Detect which cell encompasses the target text, then output its (x, y) center coordinate. 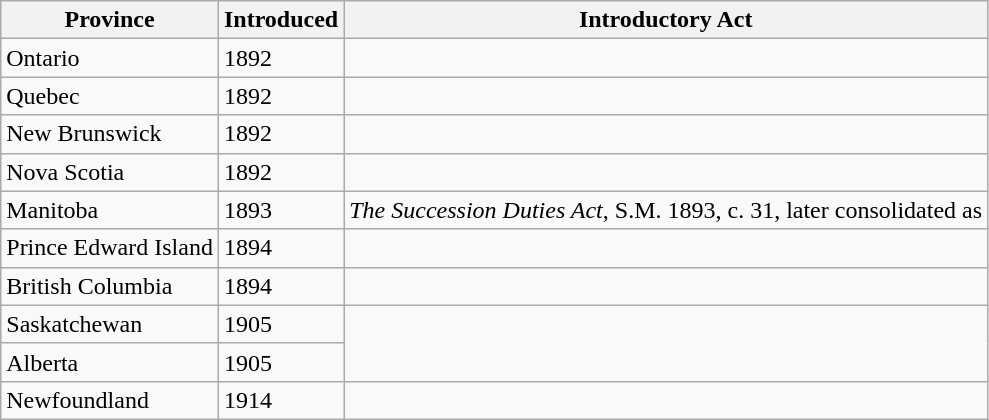
Quebec (110, 96)
Manitoba (110, 210)
British Columbia (110, 286)
1914 (280, 400)
Newfoundland (110, 400)
Nova Scotia (110, 172)
Ontario (110, 58)
Province (110, 20)
Prince Edward Island (110, 248)
Saskatchewan (110, 324)
Alberta (110, 362)
The Succession Duties Act, S.M. 1893, c. 31, later consolidated as (666, 210)
Introductory Act (666, 20)
1893 (280, 210)
Introduced (280, 20)
New Brunswick (110, 134)
